Identify which cell holds the provided text, then report its (X, Y) central coordinate. 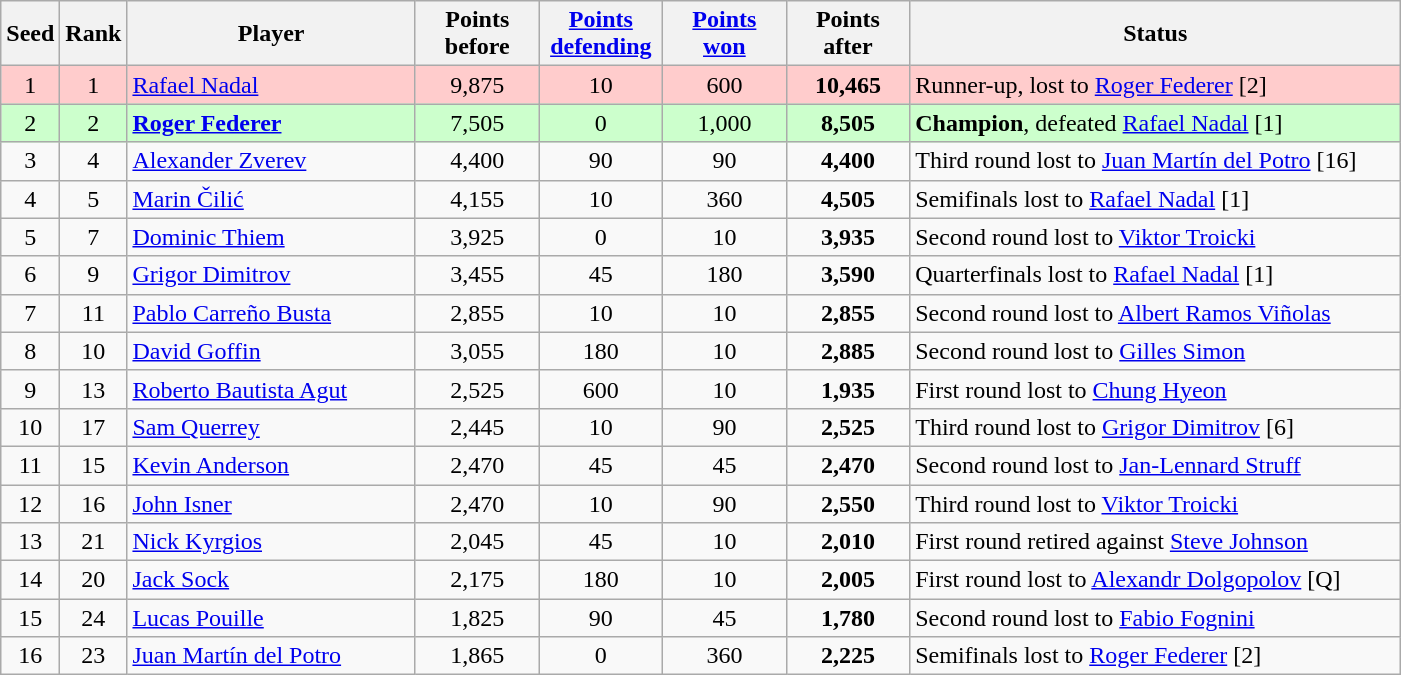
Points won (725, 34)
23 (94, 656)
8 (30, 351)
Rank (94, 34)
Roberto Bautista Agut (272, 389)
Grigor Dimitrov (272, 275)
1,780 (848, 618)
24 (94, 618)
10,465 (848, 85)
Points after (848, 34)
Roger Federer (272, 123)
1,865 (477, 656)
12 (30, 503)
14 (30, 580)
3,935 (848, 237)
Dominic Thiem (272, 237)
David Goffin (272, 351)
First round lost to Alexandr Dolgopolov [Q] (1156, 580)
2,045 (477, 542)
Third round lost to Grigor Dimitrov [6] (1156, 427)
Runner-up, lost to Roger Federer [2] (1156, 85)
Player (272, 34)
3,590 (848, 275)
Lucas Pouille (272, 618)
2,885 (848, 351)
17 (94, 427)
3,925 (477, 237)
Status (1156, 34)
21 (94, 542)
Second round lost to Jan-Lennard Struff (1156, 465)
Points before (477, 34)
6 (30, 275)
Semifinals lost to Rafael Nadal [1] (1156, 199)
Champion, defeated Rafael Nadal [1] (1156, 123)
Quarterfinals lost to Rafael Nadal [1] (1156, 275)
2,225 (848, 656)
Juan Martín del Potro (272, 656)
Semifinals lost to Roger Federer [2] (1156, 656)
Second round lost to Gilles Simon (1156, 351)
Jack Sock (272, 580)
2,550 (848, 503)
Third round lost to Juan Martín del Potro [16] (1156, 161)
3 (30, 161)
Second round lost to Fabio Fognini (1156, 618)
Sam Querrey (272, 427)
Alexander Zverev (272, 161)
Second round lost to Albert Ramos Viñolas (1156, 313)
First round lost to Chung Hyeon (1156, 389)
8,505 (848, 123)
Marin Čilić (272, 199)
1,000 (725, 123)
First round retired against Steve Johnson (1156, 542)
3,055 (477, 351)
2,445 (477, 427)
20 (94, 580)
Rafael Nadal (272, 85)
Seed (30, 34)
Points defending (601, 34)
Nick Kyrgios (272, 542)
4,155 (477, 199)
Third round lost to Viktor Troicki (1156, 503)
2,005 (848, 580)
1,825 (477, 618)
9,875 (477, 85)
Pablo Carreño Busta (272, 313)
4,505 (848, 199)
1,935 (848, 389)
7,505 (477, 123)
Second round lost to Viktor Troicki (1156, 237)
Kevin Anderson (272, 465)
2,010 (848, 542)
3,455 (477, 275)
John Isner (272, 503)
2,175 (477, 580)
